Detect which cell encompasses the target text, then output its (x, y) center coordinate. 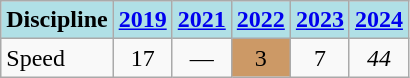
7 (320, 58)
Discipline (57, 20)
2023 (320, 20)
44 (378, 58)
Speed (57, 58)
17 (142, 58)
2021 (202, 20)
— (202, 58)
3 (260, 58)
2022 (260, 20)
2024 (378, 20)
2019 (142, 20)
